For the text-containing cell, return its midpoint in (x, y) coordinate format. 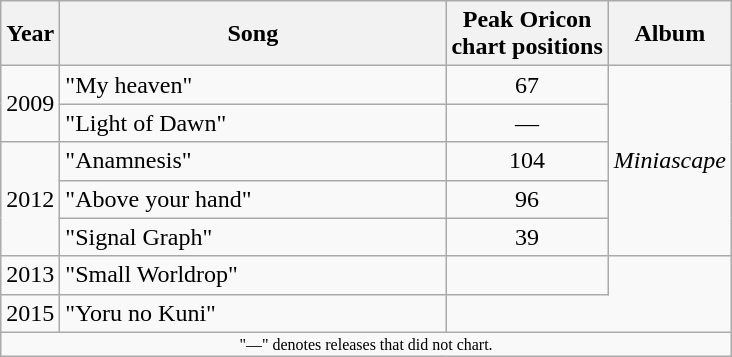
Miniascape (670, 161)
— (527, 123)
104 (527, 161)
96 (527, 199)
2012 (30, 199)
Album (670, 34)
"My heaven" (253, 85)
Song (253, 34)
2015 (30, 313)
Peak Oricon chart positions (527, 34)
"Small Worldrop" (253, 275)
"Light of Dawn" (253, 123)
2013 (30, 275)
Year (30, 34)
"—" denotes releases that did not chart. (366, 344)
"Signal Graph" (253, 237)
"Above your hand" (253, 199)
"Yoru no Kuni" (253, 313)
"Anamnesis" (253, 161)
39 (527, 237)
67 (527, 85)
2009 (30, 104)
